For the text-containing cell, return its midpoint in [x, y] coordinate format. 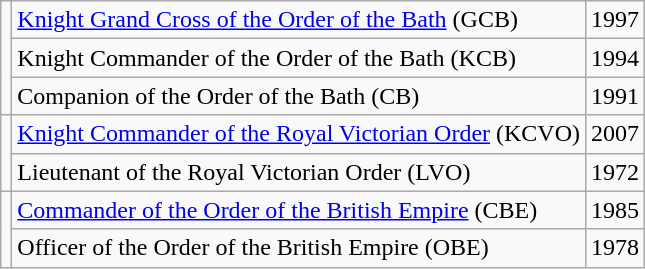
Companion of the Order of the Bath (CB) [299, 96]
Knight Commander of the Royal Victorian Order (KCVO) [299, 134]
1991 [616, 96]
1994 [616, 58]
2007 [616, 134]
Knight Grand Cross of the Order of the Bath (GCB) [299, 20]
Commander of the Order of the British Empire (CBE) [299, 210]
1978 [616, 248]
1985 [616, 210]
1972 [616, 172]
1997 [616, 20]
Lieutenant of the Royal Victorian Order (LVO) [299, 172]
Officer of the Order of the British Empire (OBE) [299, 248]
Knight Commander of the Order of the Bath (KCB) [299, 58]
